Locate the cell with the specified text and output its (X, Y) center coordinate. 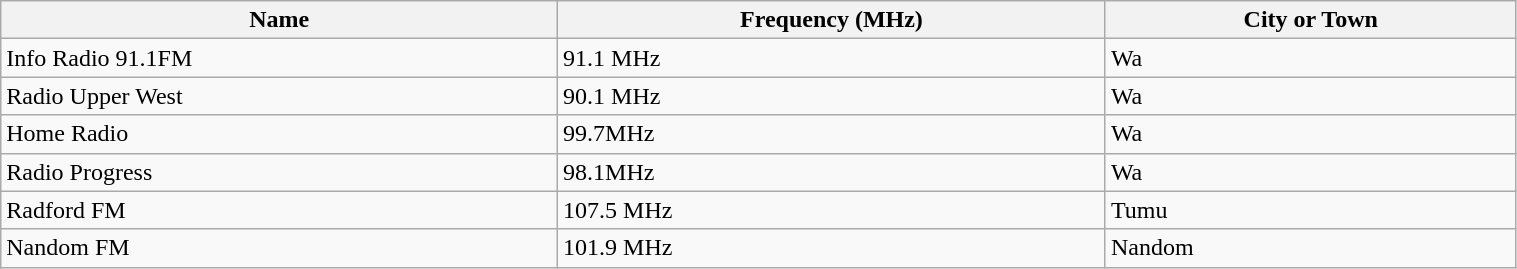
99.7MHz (832, 134)
Radio Upper West (280, 96)
Nandom FM (280, 248)
90.1 MHz (832, 96)
98.1MHz (832, 172)
Frequency (MHz) (832, 20)
Tumu (1310, 210)
Info Radio 91.1FM (280, 58)
91.1 MHz (832, 58)
107.5 MHz (832, 210)
101.9 MHz (832, 248)
City or Town (1310, 20)
Home Radio (280, 134)
Radio Progress (280, 172)
Nandom (1310, 248)
Radford FM (280, 210)
Name (280, 20)
